From the cell containing the given text, extract its center point as (x, y) coordinate. 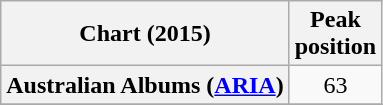
63 (335, 85)
Peakposition (335, 34)
Australian Albums (ARIA) (145, 85)
Chart (2015) (145, 34)
